Scan for the cell matching the given text and deliver its [x, y] coordinate at center. 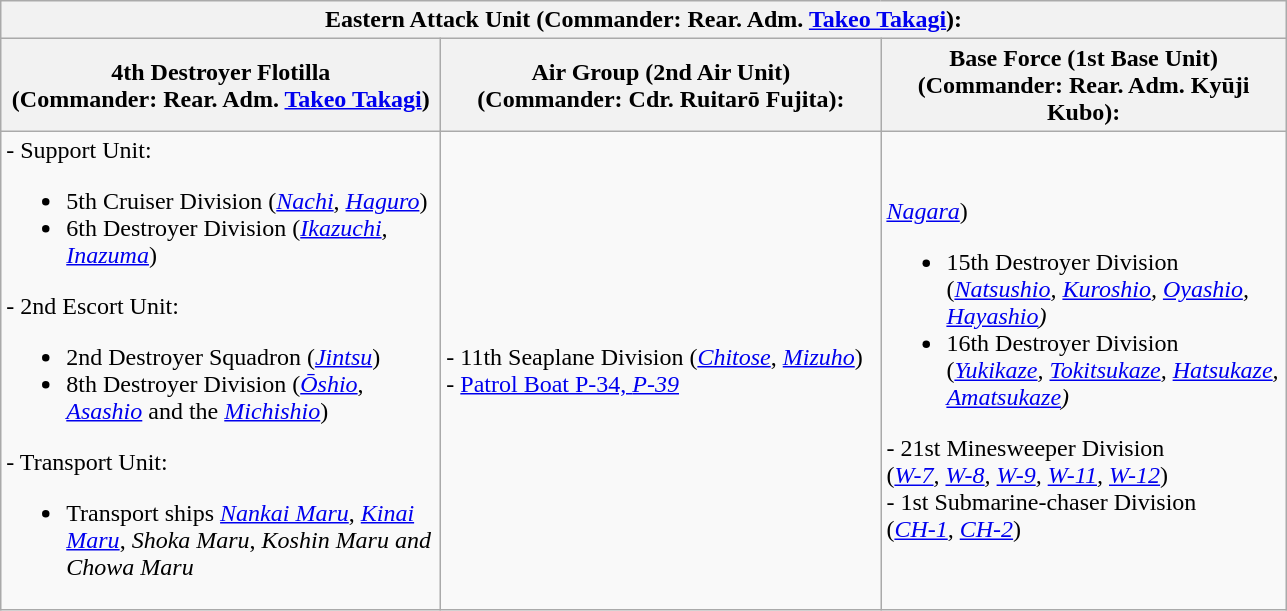
- 11th Seaplane Division (Chitose, Mizuho)- Patrol Boat P-34, P-39 [661, 370]
Base Force (1st Base Unit)(Commander: Rear. Adm. Kyūji Kubo): [1084, 85]
4th Destroyer Flotilla(Commander: Rear. Adm. Takeo Takagi) [221, 85]
Eastern Attack Unit (Commander: Rear. Adm. Takeo Takagi): [644, 20]
Air Group (2nd Air Unit)(Commander: Cdr. Ruitarō Fujita): [661, 85]
